Return [X, Y] of the center of cell containing provided text 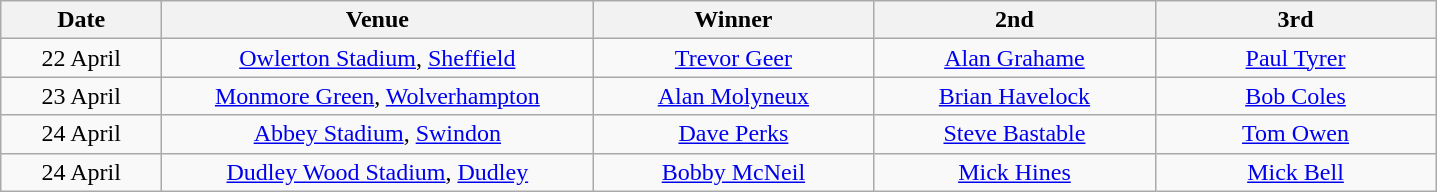
Paul Tyrer [1296, 58]
Dave Perks [734, 134]
Mick Hines [1014, 172]
Brian Havelock [1014, 96]
Alan Molyneux [734, 96]
Venue [378, 20]
Monmore Green, Wolverhampton [378, 96]
3rd [1296, 20]
2nd [1014, 20]
Bob Coles [1296, 96]
Winner [734, 20]
Trevor Geer [734, 58]
Abbey Stadium, Swindon [378, 134]
22 April [82, 58]
23 April [82, 96]
Bobby McNeil [734, 172]
Alan Grahame [1014, 58]
Dudley Wood Stadium, Dudley [378, 172]
Owlerton Stadium, Sheffield [378, 58]
Steve Bastable [1014, 134]
Mick Bell [1296, 172]
Date [82, 20]
Tom Owen [1296, 134]
